Identify which cell holds the provided text, then report its (x, y) central coordinate. 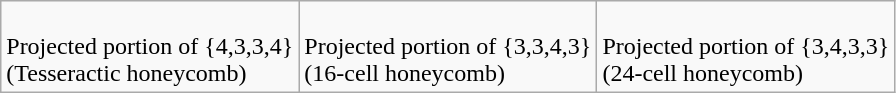
Projected portion of {3,3,4,3}(16-cell honeycomb) (448, 47)
Projected portion of {4,3,3,4}(Tesseractic honeycomb) (150, 47)
Projected portion of {3,4,3,3}(24-cell honeycomb) (746, 47)
